Pinpoint the cell where the given text exists, returning its (x, y) midpoint coordinate. 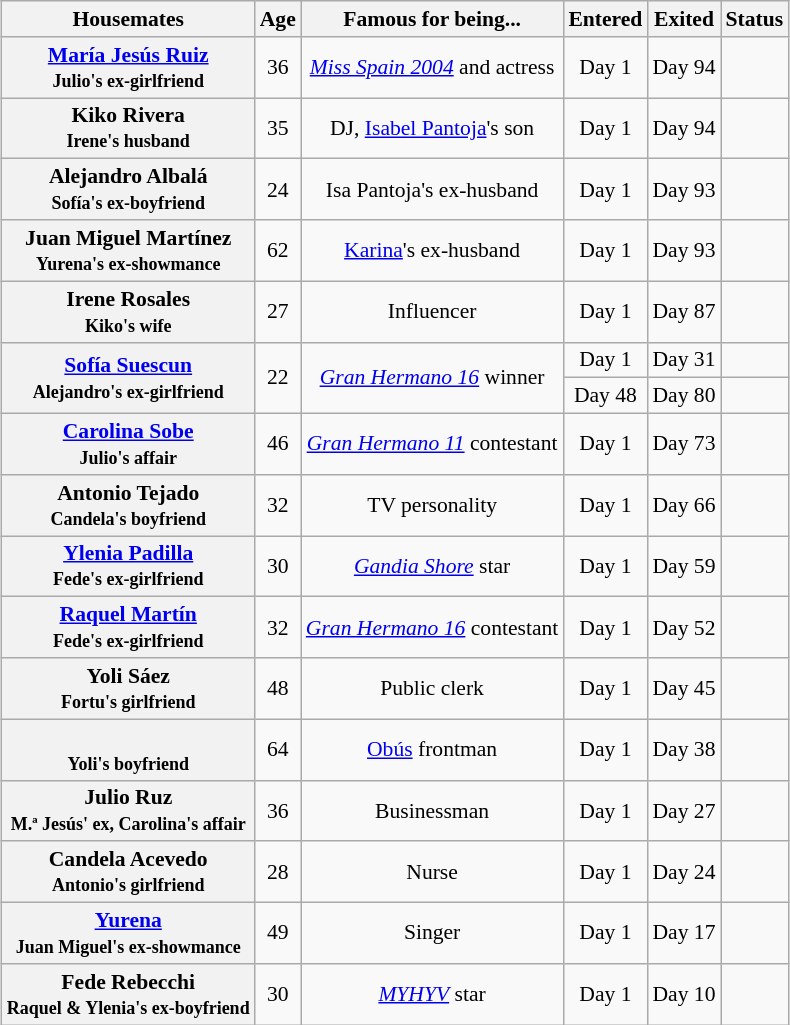
Influencer (432, 312)
Carolina SobeJulio's affair (128, 444)
Day 73 (684, 444)
Day 17 (684, 932)
Day 80 (684, 396)
62 (278, 250)
Day 24 (684, 872)
Day 38 (684, 750)
Day 52 (684, 628)
Day 27 (684, 810)
Public clerk (432, 688)
48 (278, 688)
María Jesús RuizJulio's ex-girlfriend (128, 66)
Status (755, 19)
Kiko RiveraIrene's husband (128, 128)
Candela AcevedoAntonio's girlfriend (128, 872)
Singer (432, 932)
Day 87 (684, 312)
YurenaJuan Miguel's ex-showmance (128, 932)
MYHYV star (432, 994)
Gran Hermano 11 contestant (432, 444)
Day 45 (684, 688)
Famous for being... (432, 19)
Day 31 (684, 360)
Yoli SáezFortu's girlfriend (128, 688)
DJ, Isabel Pantoja's son (432, 128)
TV personality (432, 504)
Gandia Shore star (432, 566)
Karina's ex-husband (432, 250)
Raquel MartínFede's ex-girlfriend (128, 628)
Ylenia PadillaFede's ex-girlfriend (128, 566)
Miss Spain 2004 and actress (432, 66)
Julio RuzM.ª Jesús' ex, Carolina's affair (128, 810)
Housemates (128, 19)
Day 66 (684, 504)
64 (278, 750)
Irene RosalesKiko's wife (128, 312)
Day 48 (605, 396)
Day 59 (684, 566)
Alejandro AlbaláSofía's ex-boyfriend (128, 190)
Businessman (432, 810)
Sofía SuescunAlejandro's ex-girlfriend (128, 378)
24 (278, 190)
Gran Hermano 16 winner (432, 378)
Antonio TejadoCandela's boyfriend (128, 504)
Exited (684, 19)
49 (278, 932)
Yoli's boyfriend (128, 750)
Juan Miguel MartínezYurena's ex-showmance (128, 250)
28 (278, 872)
Entered (605, 19)
Age (278, 19)
Nurse (432, 872)
Day 10 (684, 994)
Obús frontman (432, 750)
Fede RebecchiRaquel & Ylenia's ex-boyfriend (128, 994)
22 (278, 378)
27 (278, 312)
Gran Hermano 16 contestant (432, 628)
46 (278, 444)
Isa Pantoja's ex-husband (432, 190)
35 (278, 128)
